Return (x, y) of the center of cell containing provided text 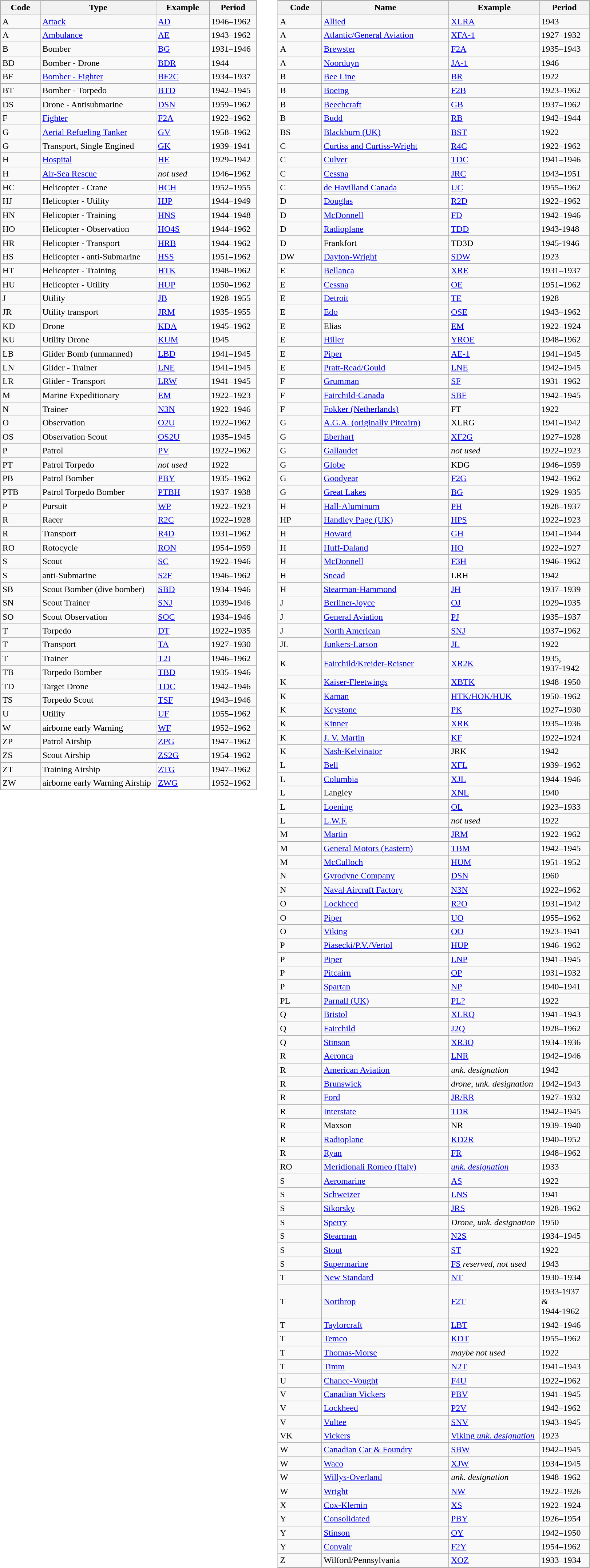
Pursuit (98, 506)
PV (183, 450)
OS (20, 437)
LRW (183, 381)
1940–1952 (564, 1139)
1927–1928 (564, 437)
Bee Line (385, 77)
LBT (494, 1325)
1935–1946 (233, 672)
Atlantic/General Aviation (385, 35)
Drone, unk. designation (494, 1222)
Stearman-Hammond (385, 589)
JH (494, 589)
maybe not used (494, 1353)
FR (494, 1153)
Hospital (98, 160)
Glider Bomb (unmanned) (98, 354)
PTBH (183, 492)
1945-1946 (564, 243)
Wright (385, 1491)
Marine Expeditionary (98, 395)
N2S (494, 1236)
KU (20, 340)
BF2C (183, 77)
Snead (385, 575)
LN (20, 368)
1922–1928 (233, 520)
HJP (183, 201)
1951–1952 (564, 862)
Loening (385, 807)
DS (20, 104)
Blackburn (UK) (385, 132)
1941–1944 (564, 534)
1959–1962 (233, 104)
Kaiser-Fleetwings (385, 682)
Vultee (385, 1422)
1935–1945 (233, 437)
Torpedo Scout (98, 700)
Willys-Overland (385, 1477)
Training Airship (98, 769)
Chance-Vought (385, 1380)
1945 (233, 340)
Torpedo (98, 631)
Convair (385, 1547)
JRK (494, 751)
TDD (494, 229)
1948–1950 (564, 682)
PL? (494, 1001)
Great Lakes (385, 492)
TD (20, 686)
Kinner (385, 723)
Curtiss and Curtiss-Wright (385, 146)
1944–1949 (233, 201)
Ford (385, 1097)
Bomber - Drone (98, 63)
Gallaudet (385, 450)
Taylorcraft (385, 1325)
1933-1937 &1944-1962 (564, 1301)
GK (183, 146)
R2D (494, 201)
1939–1940 (564, 1125)
BS (300, 132)
XJL (494, 779)
A.G.A. (originally Pitcairn) (385, 423)
Spartan (385, 987)
KD2R (494, 1139)
Helicopter - anti-Submarine (98, 257)
Interstate (385, 1111)
Name (385, 7)
VK (300, 1436)
1943-1948 (564, 229)
Howard (385, 534)
drone, unk. designation (494, 1084)
McCulloch (385, 862)
KDA (183, 326)
TE (494, 298)
1950 (564, 1222)
Fokker (Netherlands) (385, 409)
Wilford/Pennsylvania (385, 1560)
1935–1943 (564, 49)
Martin (385, 834)
Sikorsky (385, 1208)
F4U (494, 1380)
Helicopter - Transport (98, 243)
T2J (183, 658)
R4C (494, 146)
Fighter (98, 118)
Racer (98, 520)
XR2K (494, 663)
KD (20, 326)
KUM (183, 340)
Canadian Car & Foundry (385, 1450)
WP (183, 506)
1931–1942 (564, 904)
RON (183, 548)
Transport, Single Engined (98, 146)
1922–1927 (564, 548)
1945–1962 (233, 326)
SN (20, 603)
GB (494, 104)
PTB (20, 492)
1954–1959 (233, 548)
Globe (385, 464)
Columbia (385, 779)
1940 (564, 793)
New Standard (385, 1278)
Canadian Vickers (385, 1394)
UO (494, 917)
Fairchild-Canada (385, 395)
SDW (494, 257)
HNS (183, 215)
JR/RR (494, 1097)
Eberhart (385, 437)
Air-Sea Rescue (98, 174)
Helicopter - Crane (98, 187)
Supermarine (385, 1264)
Handley Page (UK) (385, 520)
1928–1955 (233, 298)
S2F (183, 575)
Type (98, 7)
TS (20, 700)
L.W.F. (385, 821)
BD (20, 63)
F3H (494, 561)
XFL (494, 765)
HJ (20, 201)
XFA-1 (494, 35)
R2O (494, 904)
Culver (385, 160)
BST (494, 132)
TBD (183, 672)
OP (494, 973)
NW (494, 1491)
Ambulance (98, 35)
Naval Aircraft Factory (385, 890)
Attack (98, 21)
1934–1937 (233, 77)
1922–1935 (233, 631)
Meridionali Romeo (Italy) (385, 1167)
XOZ (494, 1560)
Aeromarine (385, 1181)
1946 (564, 63)
BR (494, 77)
Waco (385, 1464)
Consolidated (385, 1519)
1940–1941 (564, 987)
Budd (385, 118)
HN (20, 215)
de Havilland Canada (385, 187)
JA-1 (494, 63)
1960 (564, 876)
Patrol Torpedo (98, 464)
XF2G (494, 437)
TBM (494, 848)
Bomber (98, 49)
anti-Submarine (98, 575)
P2V (494, 1408)
Douglas (385, 201)
R2C (183, 520)
SBF (494, 395)
1928 (564, 298)
JRC (494, 174)
YROE (494, 340)
HP (300, 520)
LNR (494, 1056)
1935–1937 (564, 617)
1923–1933 (564, 807)
Thomas-Morse (385, 1353)
Allied (385, 21)
GH (494, 534)
FD (494, 215)
HPS (494, 520)
Scout (98, 561)
X (300, 1505)
HE (183, 160)
HR (20, 243)
XLRG (494, 423)
Maxson (385, 1125)
OJ (494, 603)
AD (183, 21)
1935–1962 (233, 478)
Pratt-Read/Gould (385, 368)
LNP (494, 959)
LR (20, 381)
F2Y (494, 1547)
BDR (183, 63)
Detroit (385, 298)
Drone (98, 326)
Scout Observation (98, 617)
PB (20, 478)
PL (300, 1001)
Bellanca (385, 270)
Temco (385, 1339)
XRK (494, 723)
1931–1932 (564, 973)
1929–1942 (233, 160)
SNV (494, 1422)
Berliner-Joyce (385, 603)
TD3D (494, 243)
Observation (98, 423)
1922–1926 (564, 1491)
AS (494, 1181)
ST (494, 1250)
Keystone (385, 710)
Bomber - Fighter (98, 77)
UC (494, 187)
Elias (385, 326)
Frankfort (385, 243)
HO4S (183, 229)
Rotocycle (98, 548)
Stout (385, 1250)
KDG (494, 464)
Pitcairn (385, 973)
General Motors (Eastern) (385, 848)
Brewster (385, 49)
airborne early Warning Airship (98, 783)
1944 (233, 63)
ZS2G (183, 755)
PT (20, 464)
XR3Q (494, 1042)
WF (183, 727)
GV (183, 132)
1939–1962 (564, 765)
1931–1937 (564, 270)
TSF (183, 700)
Bomber - Torpedo (98, 91)
RB (494, 118)
HU (20, 284)
Ryan (385, 1153)
Dayton-Wright (385, 257)
JRS (494, 1208)
airborne early Warning (98, 727)
Beechcraft (385, 104)
Utility transport (98, 312)
Brunswick (385, 1084)
Vickers (385, 1436)
SB (20, 589)
1942–1943 (564, 1084)
1926–1954 (564, 1519)
SOC (183, 617)
PJ (494, 617)
1952–1955 (233, 187)
1933–1934 (564, 1560)
1941–1946 (564, 160)
ZTG (183, 769)
Glider - Transport (98, 381)
Drone - Antisubmarine (98, 104)
OL (494, 807)
DT (183, 631)
PBV (494, 1394)
Bell (385, 765)
J2Q (494, 1028)
OSE (494, 312)
BF (20, 77)
1943–1946 (233, 700)
F2G (494, 478)
OS2U (183, 437)
General Aviation (385, 617)
HT (20, 270)
Edo (385, 312)
1935–1955 (233, 312)
Stearman (385, 1236)
XS (494, 1505)
1923–1941 (564, 931)
1930–1934 (564, 1278)
1923–1962 (564, 91)
SBW (494, 1450)
Aeronca (385, 1056)
Hall-Aluminum (385, 506)
ZT (20, 769)
Observation Scout (98, 437)
Piasecki/P.V./Vertol (385, 945)
XNL (494, 793)
1933 (564, 1167)
FT (494, 409)
LB (20, 354)
Z (300, 1560)
OE (494, 284)
SBD (183, 589)
JR (20, 312)
HRB (183, 243)
Patrol Torpedo Bomber (98, 492)
Glider - Trainer (98, 368)
TB (20, 672)
Helicopter - Observation (98, 229)
1931–1946 (233, 49)
1934–1936 (564, 1042)
XBTK (494, 682)
1944–1946 (564, 779)
Sperry (385, 1222)
PH (494, 506)
Goodyear (385, 478)
F2T (494, 1301)
1939–1946 (233, 603)
1958–1962 (233, 132)
HCH (183, 187)
Scout Trainer (98, 603)
KF (494, 738)
SO (20, 617)
1941–1942 (564, 423)
Fairchild/Kreider-Reisner (385, 663)
ZPG (183, 742)
1939–1941 (233, 146)
American Aviation (385, 1070)
Timm (385, 1366)
LNS (494, 1195)
AE-1 (494, 354)
1944–1948 (233, 215)
XLRA (494, 21)
OO (494, 931)
LRH (494, 575)
1928–1937 (564, 506)
SF (494, 381)
NR (494, 1125)
1935,1937-1942 (564, 663)
Schweizer (385, 1195)
XRE (494, 270)
Utility Drone (98, 340)
LBD (183, 354)
XLRQ (494, 1015)
Noorduyn (385, 63)
F2B (494, 91)
ZWG (183, 783)
Patrol Airship (98, 742)
1937–1939 (564, 589)
Gyrodyne Company (385, 876)
UF (183, 714)
Kaman (385, 696)
1937–1938 (233, 492)
Patrol (98, 450)
Parnall (UK) (385, 1001)
Torpedo Bomber (98, 672)
Patrol Bomber (98, 478)
Grumman (385, 381)
Viking (385, 931)
Scout Bomber (dive bomber) (98, 589)
N2T (494, 1366)
Junkers-Larson (385, 644)
PK (494, 710)
SC (183, 561)
Nash-Kelvinator (385, 751)
1941 (564, 1195)
Langley (385, 793)
HSS (183, 257)
1943–1945 (564, 1422)
DW (300, 257)
JB (183, 298)
TDR (494, 1111)
NT (494, 1278)
HTK (183, 270)
ZW (20, 783)
Fairchild (385, 1028)
OY (494, 1533)
1942–1944 (564, 118)
AE (183, 35)
J. V. Martin (385, 738)
HTK/HOK/HUK (494, 696)
Cox-Klemin (385, 1505)
TA (183, 644)
Huff-Daland (385, 548)
ZS (20, 755)
HUM (494, 862)
Boeing (385, 91)
BTD (183, 91)
1946–1959 (564, 464)
Hiller (385, 340)
1943–1951 (564, 174)
R4D (183, 534)
FS reserved, not used (494, 1264)
ZP (20, 742)
HC (20, 187)
Scout Airship (98, 755)
North American (385, 631)
HS (20, 257)
Northrop (385, 1301)
XJW (494, 1464)
1935–1936 (564, 723)
Aerial Refueling Tanker (98, 132)
Bristol (385, 1015)
Viking unk. designation (494, 1436)
BT (20, 91)
Target Drone (98, 686)
KDT (494, 1339)
1942–1950 (564, 1533)
O2U (183, 423)
NP (494, 987)
